For the text-containing cell, return its midpoint in [X, Y] coordinate format. 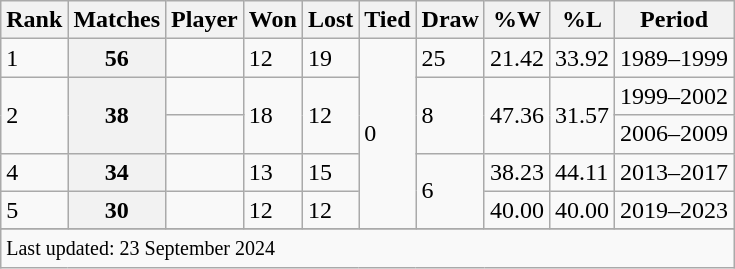
Won [272, 20]
1999–2002 [674, 96]
13 [272, 172]
5 [34, 210]
Period [674, 20]
Draw [450, 20]
2 [34, 115]
Matches [117, 20]
8 [450, 115]
Tied [388, 20]
%L [582, 20]
Player [205, 20]
2006–2009 [674, 134]
44.11 [582, 172]
38 [117, 115]
38.23 [516, 172]
6 [450, 191]
19 [330, 58]
30 [117, 210]
2013–2017 [674, 172]
21.42 [516, 58]
2019–2023 [674, 210]
31.57 [582, 115]
4 [34, 172]
56 [117, 58]
%W [516, 20]
33.92 [582, 58]
Lost [330, 20]
18 [272, 115]
34 [117, 172]
1989–1999 [674, 58]
Last updated: 23 September 2024 [368, 248]
1 [34, 58]
Rank [34, 20]
0 [388, 134]
47.36 [516, 115]
25 [450, 58]
15 [330, 172]
